Scan for the cell matching the given text and deliver its [X, Y] coordinate at center. 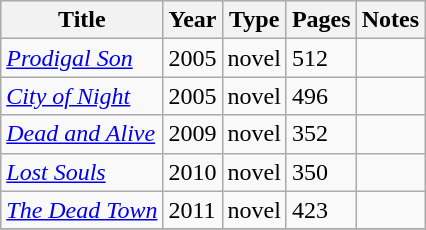
The Dead Town [82, 210]
2010 [192, 172]
Notes [390, 20]
Title [82, 20]
Pages [321, 20]
423 [321, 210]
496 [321, 96]
512 [321, 58]
City of Night [82, 96]
352 [321, 134]
Year [192, 20]
Lost Souls [82, 172]
2011 [192, 210]
Dead and Alive [82, 134]
Type [254, 20]
350 [321, 172]
Prodigal Son [82, 58]
2009 [192, 134]
